Return the [X, Y] coordinate for the center point of the cell that contains the specified text.  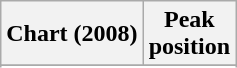
Peakposition [189, 34]
Chart (2008) [72, 34]
